Capture the cell that displays the provided text and extract its (X, Y) central coordinate. 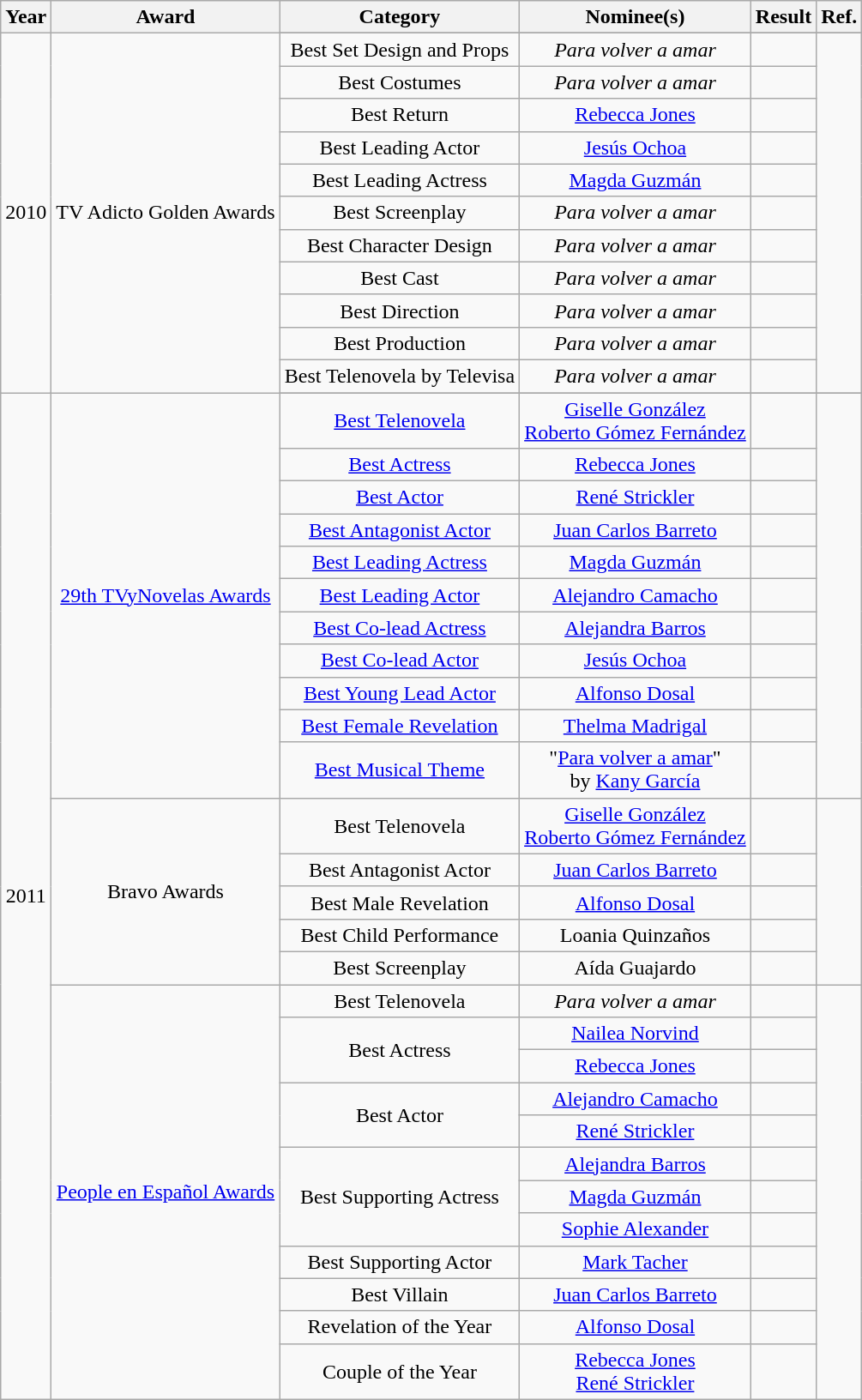
Best Return (400, 115)
Aída Guajardo (636, 968)
Nailea Norvind (636, 1034)
Best Cast (400, 278)
2011 (26, 896)
People en Español Awards (166, 1192)
Best Male Revelation (400, 902)
Best Supporting Actor (400, 1262)
2010 (26, 213)
Best Set Design and Props (400, 50)
Nominee(s) (636, 17)
Best Female Revelation (400, 726)
TV Adicto Golden Awards (166, 213)
Best Co-lead Actress (400, 628)
Year (26, 17)
Best Supporting Actress (400, 1197)
Mark Tacher (636, 1262)
Best Co-lead Actor (400, 661)
Ref. (839, 17)
Thelma Madrigal (636, 726)
Sophie Alexander (636, 1229)
Revelation of the Year (400, 1327)
29th TVyNovelas Awards (166, 595)
Result (783, 17)
Best Character Design (400, 245)
Category (400, 17)
Best Musical Theme (400, 770)
Best Child Performance (400, 935)
"Para volver a amar" by Kany García (636, 770)
Rebecca Jones René Strickler (636, 1371)
Couple of the Year (400, 1371)
Award (166, 17)
Best Production (400, 343)
Best Direction (400, 311)
Loania Quinzaños (636, 935)
Best Villain (400, 1294)
Best Telenovela by Televisa (400, 376)
Bravo Awards (166, 890)
Best Costumes (400, 82)
Best Young Lead Actor (400, 693)
